Capture the cell that displays the provided text and extract its (X, Y) central coordinate. 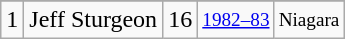
1 (12, 20)
Jeff Sturgeon (94, 20)
Niagara (309, 20)
1982–83 (236, 20)
16 (180, 20)
